Output the [x, y] coordinate of the center of the cell containing the given text.  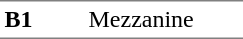
Mezzanine [164, 20]
B1 [42, 20]
